Locate the cell with the specified text and output its (X, Y) center coordinate. 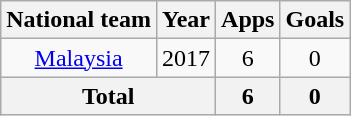
Apps (248, 20)
Malaysia (79, 58)
Year (186, 20)
2017 (186, 58)
National team (79, 20)
Total (108, 96)
Goals (315, 20)
